Identify which cell holds the provided text, then report its (X, Y) central coordinate. 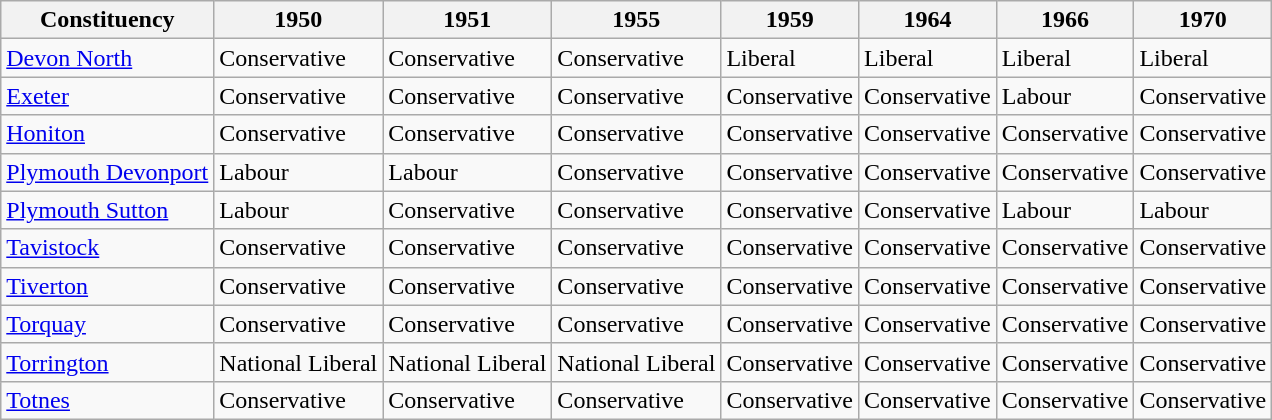
1966 (1065, 20)
1964 (928, 20)
Torrington (108, 362)
Devon North (108, 58)
Torquay (108, 324)
1959 (790, 20)
1970 (1203, 20)
Honiton (108, 134)
Totnes (108, 400)
Tavistock (108, 248)
Exeter (108, 96)
Plymouth Sutton (108, 210)
1951 (468, 20)
1950 (298, 20)
1955 (636, 20)
Constituency (108, 20)
Tiverton (108, 286)
Plymouth Devonport (108, 172)
